Identify which cell holds the provided text, then report its (X, Y) central coordinate. 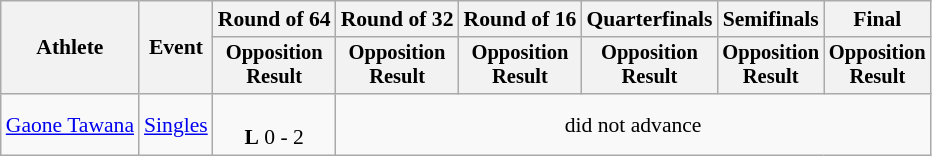
Singles (176, 124)
Athlete (70, 48)
did not advance (634, 124)
Quarterfinals (649, 19)
L 0 - 2 (274, 124)
Round of 32 (398, 19)
Round of 16 (520, 19)
Event (176, 48)
Semifinals (770, 19)
Gaone Tawana (70, 124)
Final (878, 19)
Round of 64 (274, 19)
